From the cell containing the given text, extract its center point as [X, Y] coordinate. 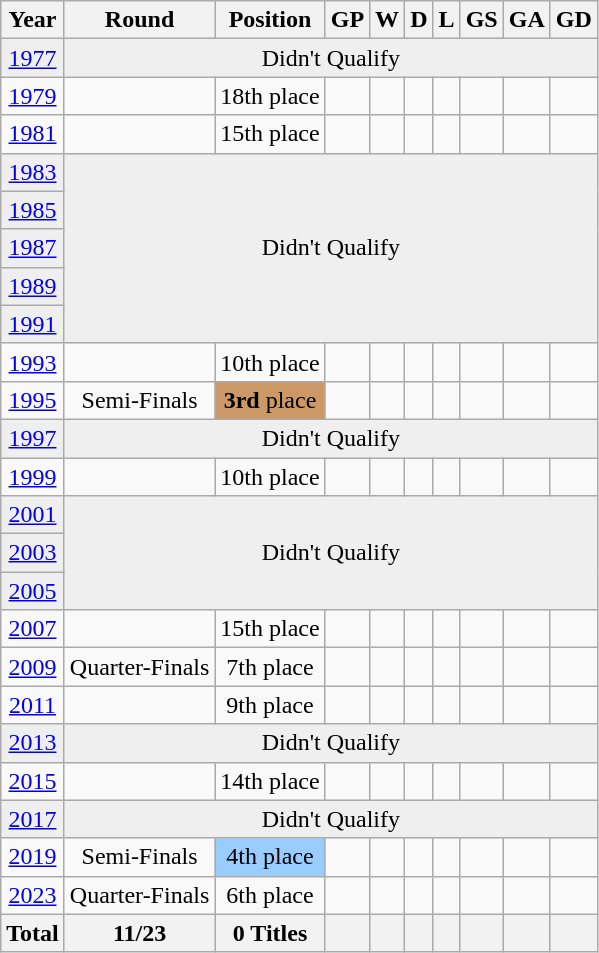
GD [574, 20]
2007 [33, 629]
1997 [33, 438]
2019 [33, 857]
W [388, 20]
1977 [33, 58]
L [446, 20]
3rd place [270, 400]
11/23 [140, 933]
2017 [33, 819]
1983 [33, 172]
4th place [270, 857]
GA [526, 20]
Round [140, 20]
2009 [33, 667]
1987 [33, 248]
1989 [33, 286]
1999 [33, 477]
2013 [33, 743]
2005 [33, 591]
9th place [270, 705]
7th place [270, 667]
2011 [33, 705]
14th place [270, 781]
1995 [33, 400]
0 Titles [270, 933]
D [419, 20]
GS [482, 20]
Position [270, 20]
2023 [33, 895]
1981 [33, 134]
1991 [33, 324]
2015 [33, 781]
1979 [33, 96]
1985 [33, 210]
6th place [270, 895]
Total [33, 933]
GP [347, 20]
Year [33, 20]
2001 [33, 515]
1993 [33, 362]
18th place [270, 96]
2003 [33, 553]
